Output the (x, y) coordinate of the center of the cell containing the given text.  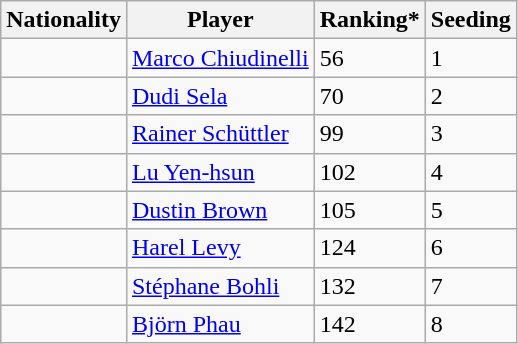
6 (470, 248)
8 (470, 324)
Lu Yen-hsun (220, 172)
Seeding (470, 20)
Marco Chiudinelli (220, 58)
70 (370, 96)
Dustin Brown (220, 210)
56 (370, 58)
Björn Phau (220, 324)
Ranking* (370, 20)
Dudi Sela (220, 96)
3 (470, 134)
124 (370, 248)
142 (370, 324)
99 (370, 134)
1 (470, 58)
105 (370, 210)
5 (470, 210)
Rainer Schüttler (220, 134)
Player (220, 20)
132 (370, 286)
2 (470, 96)
Stéphane Bohli (220, 286)
Nationality (64, 20)
102 (370, 172)
Harel Levy (220, 248)
4 (470, 172)
7 (470, 286)
